Determine the [X, Y] coordinate at the center of the cell enclosing the given text.  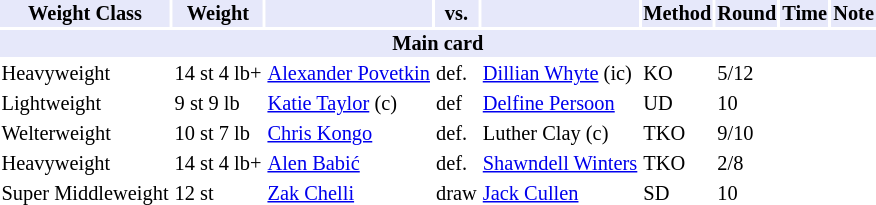
9/10 [747, 134]
Chris Kongo [349, 134]
Alen Babić [349, 164]
2/8 [747, 164]
Shawndell Winters [560, 164]
Alexander Povetkin [349, 74]
Lightweight [85, 104]
UD [678, 104]
Weight Class [85, 14]
def [456, 104]
Note [854, 14]
KO [678, 74]
Luther Clay (c) [560, 134]
10 [747, 104]
5/12 [747, 74]
Dillian Whyte (ic) [560, 74]
Weight [218, 14]
9 st 9 lb [218, 104]
Delfine Persoon [560, 104]
Main card [438, 44]
vs. [456, 14]
Round [747, 14]
Time [805, 14]
Method [678, 14]
Katie Taylor (c) [349, 104]
10 st 7 lb [218, 134]
Welterweight [85, 134]
